Capture the cell that displays the provided text and extract its [X, Y] central coordinate. 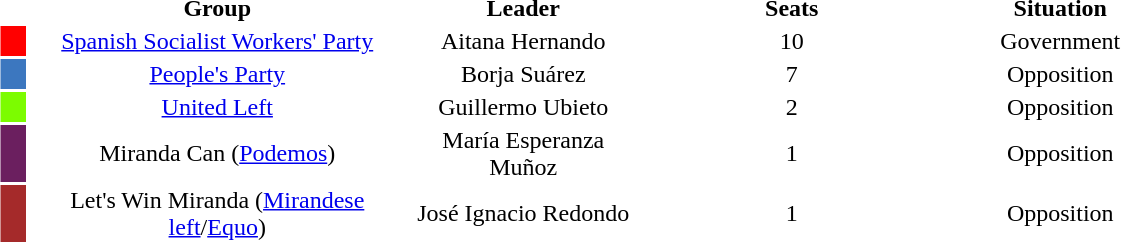
Borja Suárez [523, 74]
José Ignacio Redondo [523, 214]
10 [792, 41]
Guillermo Ubieto [523, 107]
Spanish Socialist Workers' Party [217, 41]
People's Party [217, 74]
Miranda Can (Podemos) [217, 154]
María Esperanza Muñoz [523, 154]
Let's Win Miranda (Mirandese left/Equo) [217, 214]
Aitana Hernando [523, 41]
7 [792, 74]
United Left [217, 107]
2 [792, 107]
